Identify which cell holds the provided text, then report its (X, Y) central coordinate. 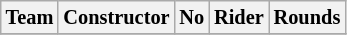
Team (30, 17)
Rounds (308, 17)
No (192, 17)
Constructor (116, 17)
Rider (239, 17)
